Capture the cell that displays the provided text and extract its [x, y] central coordinate. 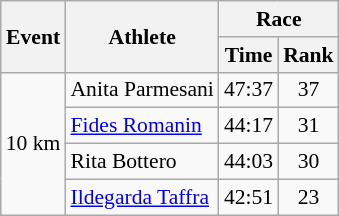
Race [279, 19]
42:51 [248, 197]
Rank [308, 55]
37 [308, 90]
23 [308, 197]
Athlete [142, 36]
Rita Bottero [142, 162]
44:03 [248, 162]
Time [248, 55]
Event [34, 36]
10 km [34, 143]
47:37 [248, 90]
Fides Romanin [142, 126]
Ildegarda Taffra [142, 197]
Anita Parmesani [142, 90]
30 [308, 162]
31 [308, 126]
44:17 [248, 126]
